Extract the (X, Y) coordinate from the center of the cell holding the provided text.  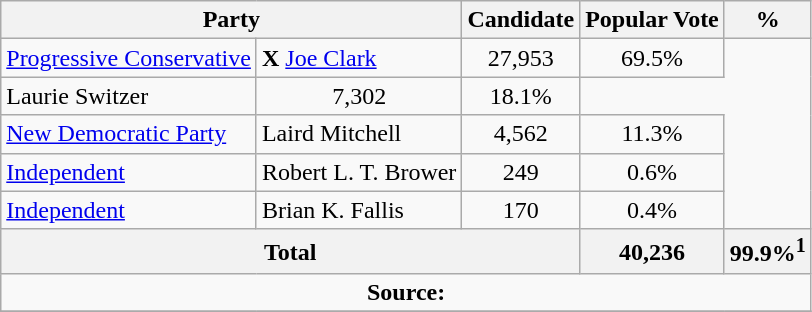
4,562 (521, 134)
Party (232, 20)
18.1% (521, 96)
Source: (406, 293)
0.4% (652, 210)
0.6% (652, 172)
Laird Mitchell (358, 134)
% (768, 20)
27,953 (521, 58)
Laurie Switzer (129, 96)
Candidate (521, 20)
69.5% (652, 58)
11.3% (652, 134)
Progressive Conservative (129, 58)
7,302 (358, 96)
Brian K. Fallis (358, 210)
99.9%1 (768, 252)
249 (521, 172)
Popular Vote (652, 20)
170 (521, 210)
40,236 (652, 252)
New Democratic Party (129, 134)
Robert L. T. Brower (358, 172)
X Joe Clark (358, 58)
Total (290, 252)
